Extract the (X, Y) coordinate from the center of the cell holding the provided text.  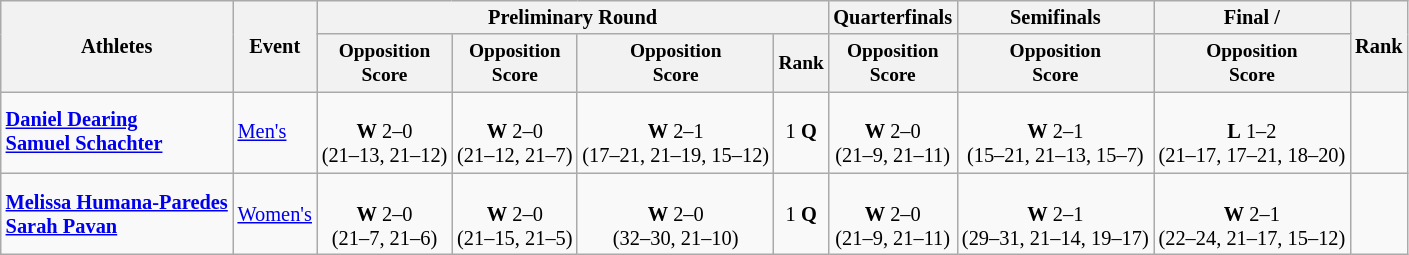
Women's (275, 214)
Daniel DearingSamuel Schachter (117, 132)
Men's (275, 132)
Quarterfinals (892, 17)
Final / (1252, 17)
Athletes (117, 46)
W 2–0(21–15, 21–5) (514, 214)
L 1–2(21–17, 17–21, 18–20) (1252, 132)
W 2–0(21–12, 21–7) (514, 132)
W 2–1(29–31, 21–14, 19–17) (1056, 214)
Melissa Humana-ParedesSarah Pavan (117, 214)
W 2–0(21–13, 21–12) (384, 132)
W 2–0(32–30, 21–10) (676, 214)
W 2–1(15–21, 21–13, 15–7) (1056, 132)
Preliminary Round (573, 17)
W 2–0(21–7, 21–6) (384, 214)
W 2–1(17–21, 21–19, 15–12) (676, 132)
Event (275, 46)
Semifinals (1056, 17)
W 2–1(22–24, 21–17, 15–12) (1252, 214)
